Determine the [X, Y] coordinate at the center of the cell enclosing the given text.  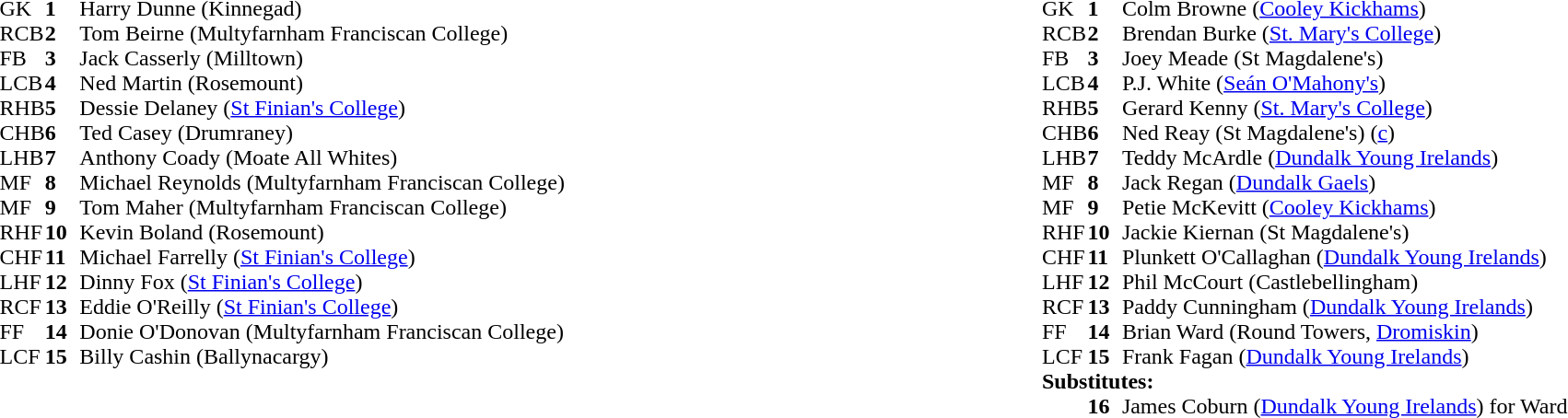
Paddy Cunningham (Dundalk Young Irelands) [1345, 308]
Teddy McArdle (Dundalk Young Irelands) [1345, 158]
Joey Meade (St Magdalene's) [1345, 59]
Substitutes: [1305, 381]
Jack Casserly (Milltown) [322, 59]
Dessie Delaney (St Finian's College) [322, 109]
Eddie O'Reilly (St Finian's College) [322, 308]
Tom Beirne (Multyfarnham Franciscan College) [322, 33]
Phil McCourt (Castlebellingham) [1345, 282]
Brian Ward (Round Towers, Dromiskin) [1345, 331]
Anthony Coady (Moate All Whites) [322, 158]
Dinny Fox (St Finian's College) [322, 282]
Petie McKevitt (Cooley Kickhams) [1345, 208]
Michael Farrelly (St Finian's College) [322, 258]
Frank Fagan (Dundalk Young Irelands) [1345, 357]
Ted Casey (Drumraney) [322, 133]
Ned Martin (Rosemount) [322, 83]
Kevin Boland (Rosemount) [322, 232]
Gerard Kenny (St. Mary's College) [1345, 109]
Tom Maher (Multyfarnham Franciscan College) [322, 208]
Donie O'Donovan (Multyfarnham Franciscan College) [322, 331]
Michael Reynolds (Multyfarnham Franciscan College) [322, 182]
Plunkett O'Callaghan (Dundalk Young Irelands) [1345, 258]
Ned Reay (St Magdalene's) (c) [1345, 133]
Jackie Kiernan (St Magdalene's) [1345, 232]
P.J. White (Seán O'Mahony's) [1345, 83]
Billy Cashin (Ballynacargy) [322, 357]
Jack Regan (Dundalk Gaels) [1345, 182]
Brendan Burke (St. Mary's College) [1345, 33]
